Search for the cell housing the specified text and yield its (X, Y) center coordinate. 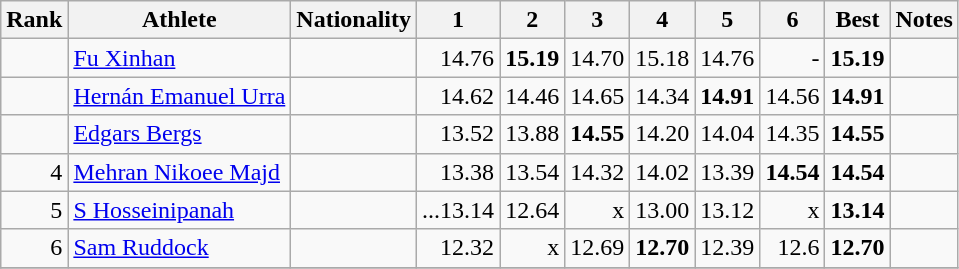
13.52 (458, 134)
3 (598, 20)
Best (858, 20)
Edgars Bergs (180, 134)
14.56 (792, 96)
14.62 (458, 96)
12.39 (728, 248)
Hernán Emanuel Urra (180, 96)
Rank (34, 20)
13.14 (858, 210)
S Hosseinipanah (180, 210)
14.70 (598, 58)
12.32 (458, 248)
Athlete (180, 20)
13.88 (532, 134)
1 (458, 20)
- (792, 58)
14.04 (728, 134)
13.12 (728, 210)
14.20 (662, 134)
14.32 (598, 172)
14.35 (792, 134)
15.18 (662, 58)
Mehran Nikoee Majd (180, 172)
13.38 (458, 172)
12.69 (598, 248)
Notes (924, 20)
14.46 (532, 96)
14.34 (662, 96)
12.6 (792, 248)
14.65 (598, 96)
Fu Xinhan (180, 58)
Sam Ruddock (180, 248)
13.54 (532, 172)
13.39 (728, 172)
2 (532, 20)
13.00 (662, 210)
...13.14 (458, 210)
14.02 (662, 172)
12.64 (532, 210)
Nationality (354, 20)
